Locate the cell with the specified text and output its (X, Y) center coordinate. 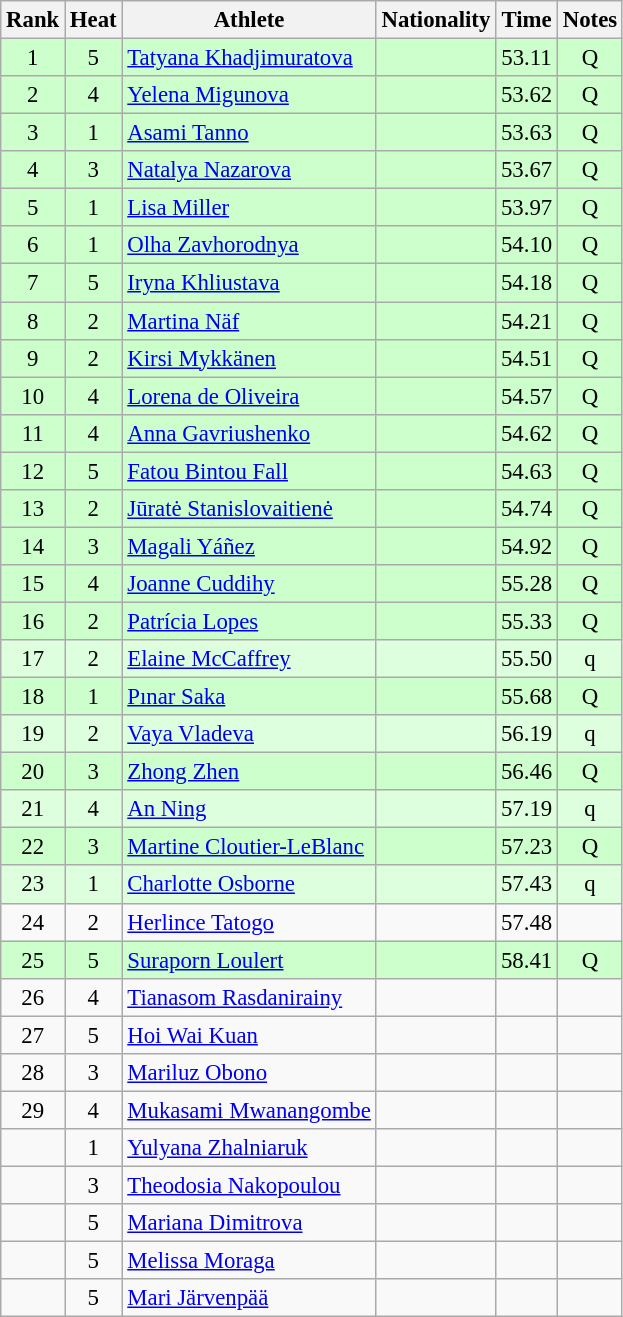
Tianasom Rasdanirainy (249, 997)
57.43 (527, 885)
15 (33, 584)
Yulyana Zhalniaruk (249, 1148)
54.63 (527, 471)
Yelena Migunova (249, 95)
53.97 (527, 208)
54.51 (527, 358)
54.18 (527, 283)
Suraporn Loulert (249, 960)
57.19 (527, 809)
Nationality (436, 20)
53.62 (527, 95)
Theodosia Nakopoulou (249, 1185)
Joanne Cuddihy (249, 584)
Herlince Tatogo (249, 922)
25 (33, 960)
20 (33, 772)
Pınar Saka (249, 697)
8 (33, 321)
Magali Yáñez (249, 546)
Fatou Bintou Fall (249, 471)
Mari Järvenpää (249, 1298)
Charlotte Osborne (249, 885)
Heat (94, 20)
53.67 (527, 170)
Asami Tanno (249, 133)
24 (33, 922)
Time (527, 20)
54.92 (527, 546)
Patrícia Lopes (249, 621)
Martine Cloutier-LeBlanc (249, 847)
Mariluz Obono (249, 1073)
17 (33, 659)
Lorena de Oliveira (249, 396)
54.10 (527, 245)
11 (33, 433)
55.28 (527, 584)
9 (33, 358)
13 (33, 509)
10 (33, 396)
14 (33, 546)
Mariana Dimitrova (249, 1223)
21 (33, 809)
12 (33, 471)
Jūratė Stanislovaitienė (249, 509)
Hoi Wai Kuan (249, 1035)
55.50 (527, 659)
Vaya Vladeva (249, 734)
54.74 (527, 509)
Notes (590, 20)
Lisa Miller (249, 208)
23 (33, 885)
19 (33, 734)
54.21 (527, 321)
An Ning (249, 809)
Mukasami Mwanangombe (249, 1110)
57.48 (527, 922)
Melissa Moraga (249, 1261)
7 (33, 283)
53.11 (527, 58)
Iryna Khliustava (249, 283)
Natalya Nazarova (249, 170)
Tatyana Khadjimuratova (249, 58)
Zhong Zhen (249, 772)
Rank (33, 20)
56.46 (527, 772)
Anna Gavriushenko (249, 433)
55.33 (527, 621)
16 (33, 621)
Kirsi Mykkänen (249, 358)
58.41 (527, 960)
18 (33, 697)
54.57 (527, 396)
Athlete (249, 20)
28 (33, 1073)
Martina Näf (249, 321)
Elaine McCaffrey (249, 659)
22 (33, 847)
Olha Zavhorodnya (249, 245)
53.63 (527, 133)
56.19 (527, 734)
54.62 (527, 433)
57.23 (527, 847)
55.68 (527, 697)
6 (33, 245)
27 (33, 1035)
26 (33, 997)
29 (33, 1110)
